Extract the (x, y) coordinate from the center of the cell holding the provided text.  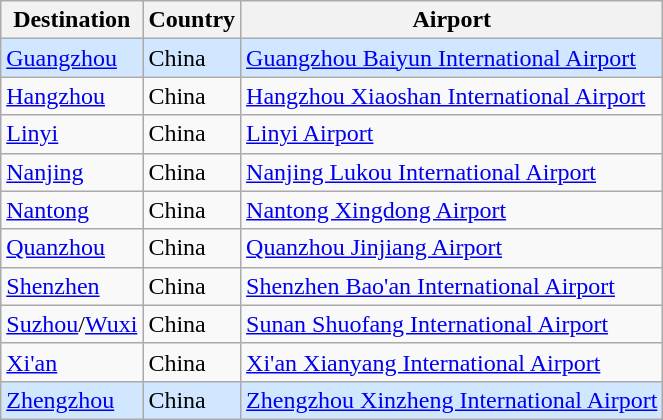
Linyi Airport (452, 134)
Airport (452, 20)
Shenzhen (72, 286)
Hangzhou (72, 96)
Linyi (72, 134)
Xi'an (72, 362)
Nantong Xingdong Airport (452, 210)
Destination (72, 20)
Country (192, 20)
Nanjing Lukou International Airport (452, 172)
Sunan Shuofang International Airport (452, 324)
Quanzhou (72, 248)
Nantong (72, 210)
Zhengzhou Xinzheng International Airport (452, 400)
Guangzhou Baiyun International Airport (452, 58)
Quanzhou Jinjiang Airport (452, 248)
Guangzhou (72, 58)
Shenzhen Bao'an International Airport (452, 286)
Hangzhou Xiaoshan International Airport (452, 96)
Suzhou/Wuxi (72, 324)
Xi'an Xianyang International Airport (452, 362)
Nanjing (72, 172)
Zhengzhou (72, 400)
